Capture the cell that displays the provided text and extract its (x, y) central coordinate. 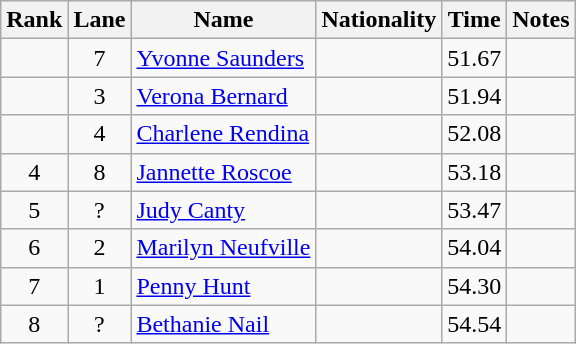
6 (34, 248)
Name (224, 20)
Nationality (379, 20)
51.67 (474, 58)
Jannette Roscoe (224, 172)
1 (100, 286)
Time (474, 20)
Charlene Rendina (224, 134)
52.08 (474, 134)
Rank (34, 20)
3 (100, 96)
53.47 (474, 210)
53.18 (474, 172)
Yvonne Saunders (224, 58)
Notes (541, 20)
2 (100, 248)
Penny Hunt (224, 286)
Verona Bernard (224, 96)
Judy Canty (224, 210)
Bethanie Nail (224, 324)
54.54 (474, 324)
54.04 (474, 248)
54.30 (474, 286)
51.94 (474, 96)
Lane (100, 20)
Marilyn Neufville (224, 248)
5 (34, 210)
